Locate the cell with the specified text and output its [X, Y] center coordinate. 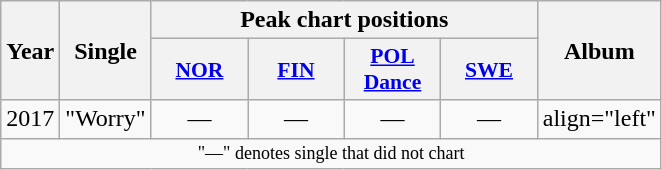
NOR [200, 70]
SWE [490, 70]
Single [106, 50]
align="left" [599, 119]
Year [30, 50]
FIN [296, 70]
POL Dance [392, 70]
"—" denotes single that did not chart [332, 154]
Peak chart positions [344, 20]
2017 [30, 119]
Album [599, 50]
"Worry" [106, 119]
